For the text-containing cell, return its midpoint in (x, y) coordinate format. 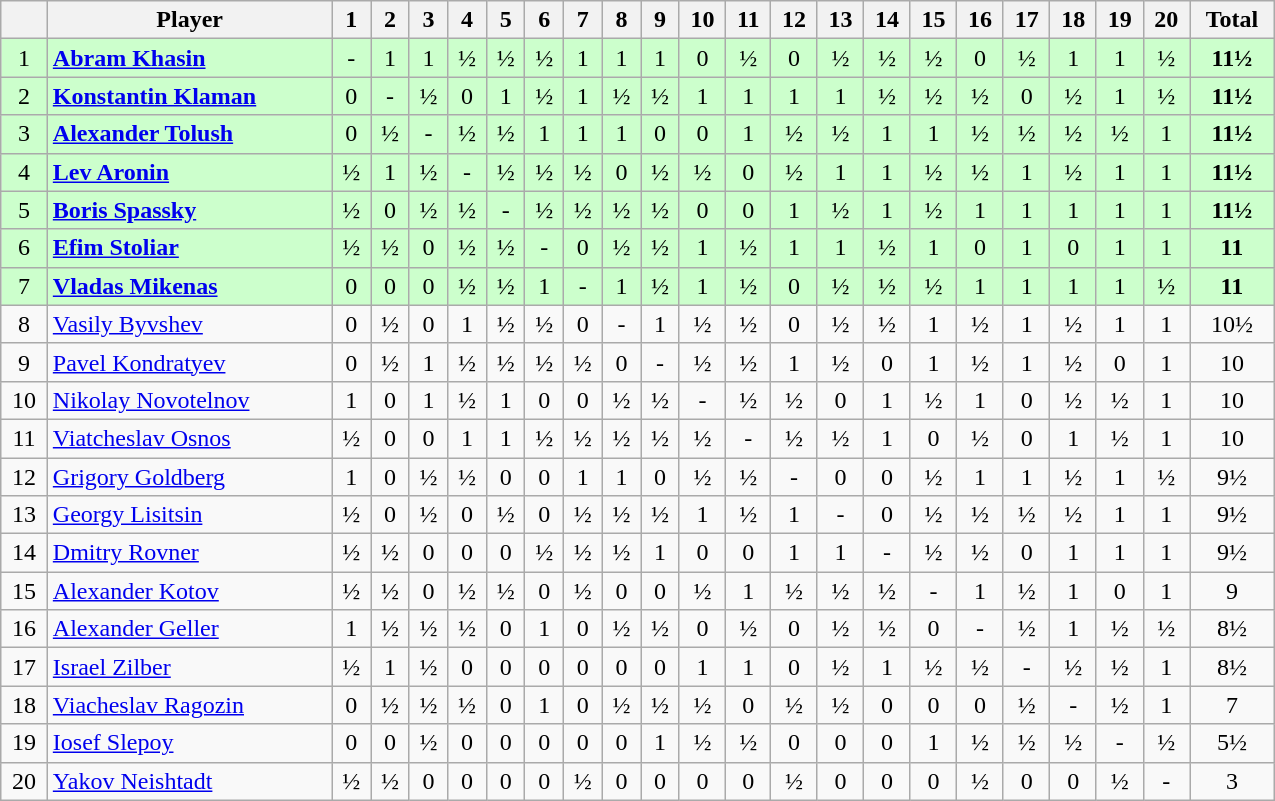
Boris Spassky (190, 210)
Viacheslav Ragozin (190, 705)
Alexander Tolush (190, 134)
Lev Aronin (190, 172)
Total (1232, 20)
Pavel Kondratyev (190, 362)
Israel Zilber (190, 667)
Vasily Byvshev (190, 324)
Player (190, 20)
Nikolay Novotelnov (190, 400)
Efim Stoliar (190, 248)
Iosef Slepoy (190, 743)
10½ (1232, 324)
Alexander Geller (190, 629)
Viatcheslav Osnos (190, 438)
Grigory Goldberg (190, 477)
5½ (1232, 743)
Georgy Lisitsin (190, 515)
Konstantin Klaman (190, 96)
Yakov Neishtadt (190, 781)
Dmitry Rovner (190, 553)
Abram Khasin (190, 58)
Vladas Mikenas (190, 286)
Alexander Kotov (190, 591)
